Extract the (X, Y) coordinate from the center of the cell holding the provided text.  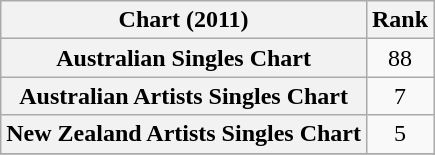
Australian Singles Chart (184, 58)
New Zealand Artists Singles Chart (184, 134)
88 (400, 58)
Rank (400, 20)
5 (400, 134)
7 (400, 96)
Chart (2011) (184, 20)
Australian Artists Singles Chart (184, 96)
